Search for the cell housing the specified text and yield its (x, y) center coordinate. 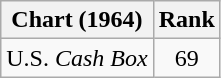
69 (186, 58)
Rank (186, 20)
U.S. Cash Box (77, 58)
Chart (1964) (77, 20)
